Return (x, y) of the center of cell containing provided text 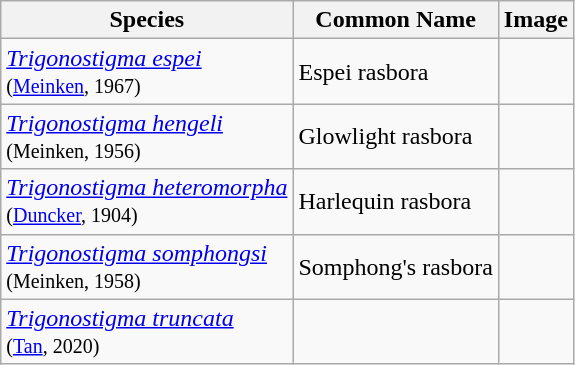
Harlequin rasbora (396, 202)
Trigonostigma espei(Meinken, 1967) (147, 72)
Trigonostigma heteromorpha(Duncker, 1904) (147, 202)
Species (147, 20)
Common Name (396, 20)
Glowlight rasbora (396, 136)
Trigonostigma truncata(Tan, 2020) (147, 332)
Espei rasbora (396, 72)
Image (536, 20)
Somphong's rasbora (396, 266)
Trigonostigma hengeli(Meinken, 1956) (147, 136)
Trigonostigma somphongsi(Meinken, 1958) (147, 266)
